Extract the [X, Y] coordinate from the center of the cell holding the provided text.  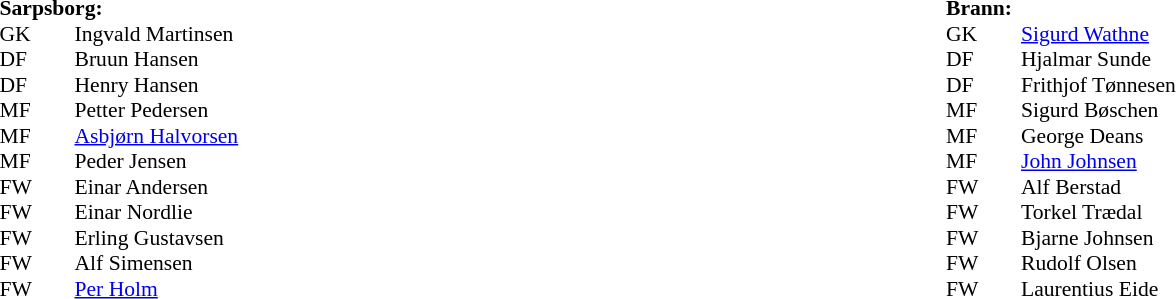
Alf Simensen [156, 263]
Petter Pedersen [156, 111]
Torkel Trædal [1098, 213]
Erling Gustavsen [156, 238]
Peder Jensen [156, 161]
Bruun Hansen [156, 59]
Frithjof Tønnesen [1098, 85]
Henry Hansen [156, 85]
Hjalmar Sunde [1098, 59]
Alf Berstad [1098, 187]
Sigurd Wathne [1098, 34]
Einar Nordlie [156, 213]
George Deans [1098, 136]
Bjarne Johnsen [1098, 238]
Einar Andersen [156, 187]
Ingvald Martinsen [156, 34]
John Johnsen [1098, 161]
Asbjørn Halvorsen [156, 136]
Rudolf Olsen [1098, 263]
Sigurd Bøschen [1098, 111]
